Determine the [X, Y] coordinate at the center of the cell enclosing the given text.  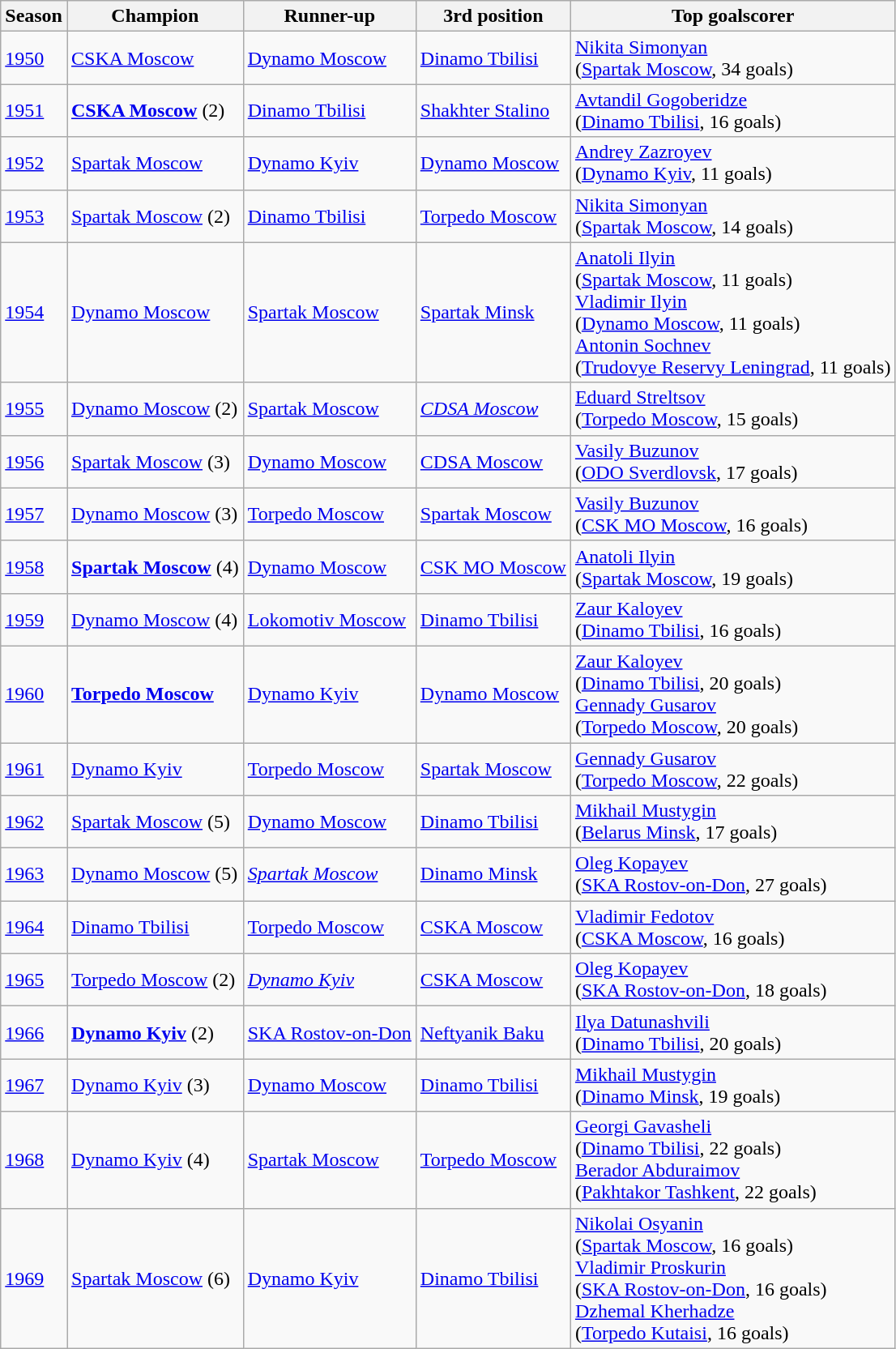
Dinamo Minsk [493, 875]
Nikita Simonyan(Spartak Moscow, 34 goals) [732, 58]
1967 [34, 1086]
Torpedo Moscow (2) [155, 980]
Spartak Minsk [493, 313]
Spartak Moscow (5) [155, 822]
Spartak Moscow (3) [155, 462]
1953 [34, 216]
1961 [34, 768]
3rd position [493, 16]
1956 [34, 462]
Eduard Streltsov(Torpedo Moscow, 15 goals) [732, 408]
Shakhter Stalino [493, 110]
Vasily Buzunov(CSK MO Moscow, 16 goals) [732, 514]
Anatoli Ilyin(Spartak Moscow, 19 goals) [732, 567]
Runner-up [329, 16]
1958 [34, 567]
Gennady Gusarov(Torpedo Moscow, 22 goals) [732, 768]
Dynamo Kyiv (4) [155, 1160]
Spartak Moscow (4) [155, 567]
Dynamo Moscow (2) [155, 408]
1955 [34, 408]
Spartak Moscow (6) [155, 1279]
Georgi Gavasheli(Dinamo Tbilisi, 22 goals)Berador Abduraimov(Pakhtakor Tashkent, 22 goals) [732, 1160]
Top goalscorer [732, 16]
Vasily Buzunov(ODO Sverdlovsk, 17 goals) [732, 462]
Lokomotiv Moscow [329, 619]
1965 [34, 980]
1966 [34, 1032]
1962 [34, 822]
1969 [34, 1279]
Zaur Kaloyev(Dinamo Tbilisi, 16 goals) [732, 619]
Oleg Kopayev(SKA Rostov-on-Don, 18 goals) [732, 980]
1952 [34, 164]
Season [34, 16]
Nikita Simonyan(Spartak Moscow, 14 goals) [732, 216]
SKA Rostov-on-Don [329, 1032]
1963 [34, 875]
Zaur Kaloyev(Dinamo Tbilisi, 20 goals)Gennady Gusarov(Torpedo Moscow, 20 goals) [732, 694]
Dynamo Moscow (5) [155, 875]
Avtandil Gogoberidze(Dinamo Tbilisi, 16 goals) [732, 110]
1951 [34, 110]
Dynamo Moscow (4) [155, 619]
CSKA Moscow (2) [155, 110]
Dynamo Kyiv (3) [155, 1086]
1968 [34, 1160]
1960 [34, 694]
Dynamo Moscow (3) [155, 514]
1964 [34, 927]
1950 [34, 58]
Spartak Moscow (2) [155, 216]
Champion [155, 16]
Oleg Kopayev(SKA Rostov-on-Don, 27 goals) [732, 875]
1957 [34, 514]
Neftyanik Baku [493, 1032]
Mikhail Mustygin(Dinamo Minsk, 19 goals) [732, 1086]
Vladimir Fedotov(CSKA Moscow, 16 goals) [732, 927]
CSK MO Moscow [493, 567]
Andrey Zazroyev(Dynamo Kyiv, 11 goals) [732, 164]
1954 [34, 313]
Mikhail Mustygin(Belarus Minsk, 17 goals) [732, 822]
Anatoli Ilyin(Spartak Moscow, 11 goals)Vladimir Ilyin(Dynamo Moscow, 11 goals)Antonin Sochnev(Trudovye Reservy Leningrad, 11 goals) [732, 313]
Nikolai Osyanin(Spartak Moscow, 16 goals)Vladimir Proskurin(SKA Rostov-on-Don, 16 goals)Dzhemal Kherhadze(Torpedo Kutaisi, 16 goals) [732, 1279]
Ilya Datunashvili(Dinamo Tbilisi, 20 goals) [732, 1032]
1959 [34, 619]
Dynamo Kyiv (2) [155, 1032]
